Extract the (x, y) coordinate from the center of the cell holding the provided text.  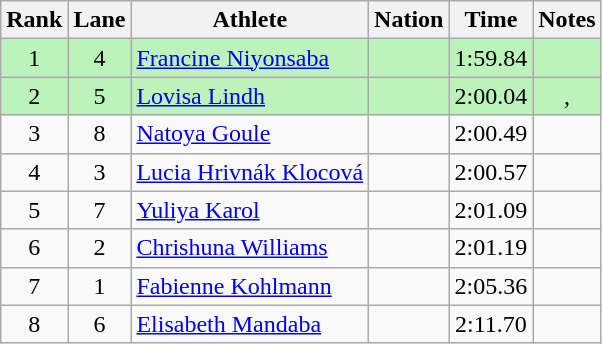
2:00.49 (491, 134)
Athlete (250, 20)
2:00.57 (491, 172)
Elisabeth Mandaba (250, 324)
Yuliya Karol (250, 210)
Francine Niyonsaba (250, 58)
2:01.09 (491, 210)
Lane (100, 20)
Rank (34, 20)
2:05.36 (491, 286)
Lovisa Lindh (250, 96)
2:01.19 (491, 248)
Lucia Hrivnák Klocová (250, 172)
Chrishuna Williams (250, 248)
1:59.84 (491, 58)
2:11.70 (491, 324)
, (567, 96)
Nation (409, 20)
Time (491, 20)
Fabienne Kohlmann (250, 286)
Notes (567, 20)
Natoya Goule (250, 134)
2:00.04 (491, 96)
